For the text-containing cell, return its midpoint in (X, Y) coordinate format. 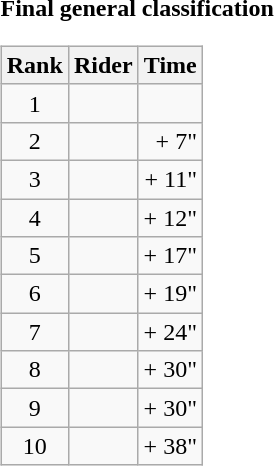
+ 24" (170, 332)
+ 7" (170, 141)
10 (34, 446)
7 (34, 332)
+ 12" (170, 217)
Rank (34, 65)
Rider (103, 65)
+ 19" (170, 294)
+ 11" (170, 179)
5 (34, 256)
8 (34, 370)
6 (34, 294)
+ 17" (170, 256)
2 (34, 141)
1 (34, 103)
3 (34, 179)
Time (170, 65)
9 (34, 408)
+ 38" (170, 446)
4 (34, 217)
